Identify which cell holds the provided text, then report its [x, y] central coordinate. 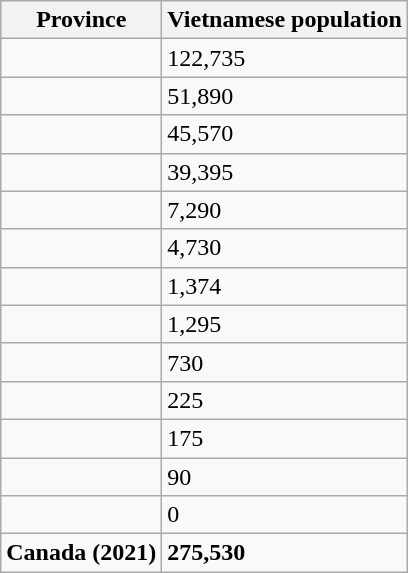
1,295 [285, 324]
39,395 [285, 172]
225 [285, 400]
730 [285, 362]
51,890 [285, 96]
175 [285, 438]
7,290 [285, 210]
122,735 [285, 58]
4,730 [285, 248]
90 [285, 477]
275,530 [285, 553]
Canada (2021) [82, 553]
1,374 [285, 286]
Province [82, 20]
0 [285, 515]
45,570 [285, 134]
Vietnamese population [285, 20]
